Identify which cell holds the provided text, then report its (X, Y) central coordinate. 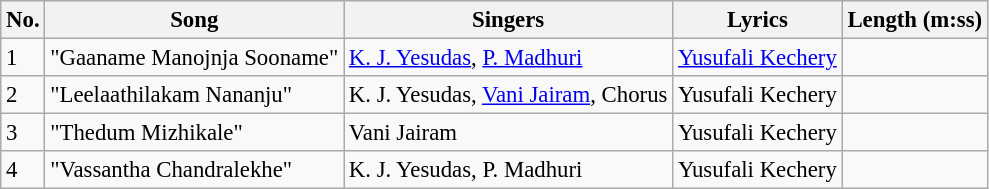
1 (23, 58)
2 (23, 95)
4 (23, 170)
No. (23, 20)
Vani Jairam (508, 133)
3 (23, 133)
"Leelaathilakam Nananju" (194, 95)
K. J. Yesudas, Vani Jairam, Chorus (508, 95)
Singers (508, 20)
"Gaaname Manojnja Sooname" (194, 58)
Song (194, 20)
Length (m:ss) (914, 20)
"Thedum Mizhikale" (194, 133)
Lyrics (758, 20)
"Vassantha Chandralekhe" (194, 170)
